Identify which cell holds the provided text, then report its (x, y) central coordinate. 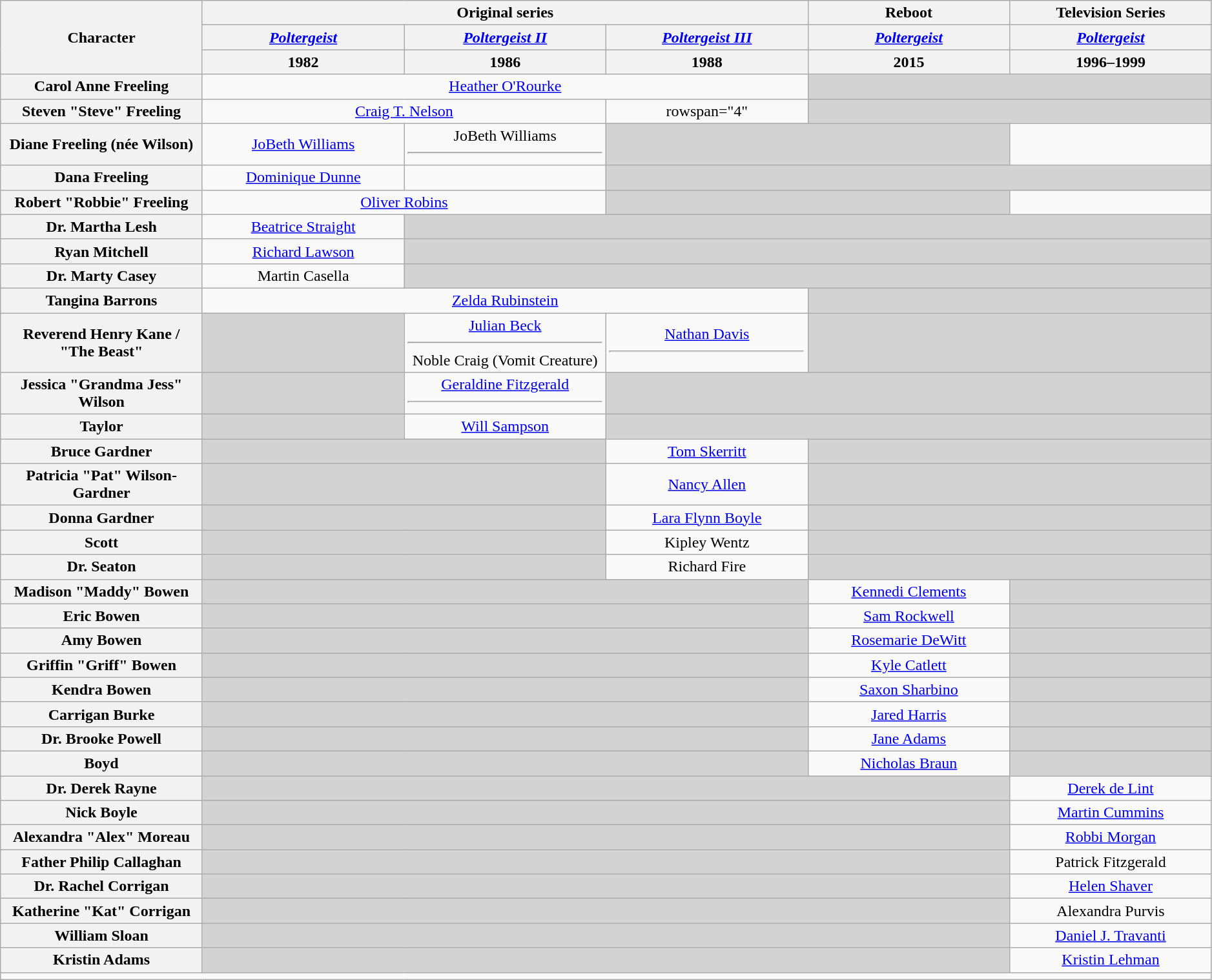
Donna Gardner (102, 518)
Alexandra Purvis (1111, 911)
Poltergeist III (708, 37)
Tangina Barrons (102, 300)
Nathan Davis (708, 342)
William Sloan (102, 935)
Dr. Rachel Corrigan (102, 886)
Robert "Robbie" Freeling (102, 202)
Dr. Seaton (102, 567)
Jane Adams (909, 739)
Ryan Mitchell (102, 251)
Oliver Robins (404, 202)
Carol Anne Freeling (102, 87)
Craig T. Nelson (404, 111)
2015 (909, 62)
Patrick Fitzgerald (1111, 862)
Beatrice Straight (303, 227)
Robbi Morgan (1111, 837)
Heather O'Rourke (505, 87)
Geraldine Fitzgerald (505, 394)
Amy Bowen (102, 640)
Dr. Derek Rayne (102, 788)
Original series (505, 13)
Richard Fire (708, 567)
Kristin Adams (102, 960)
Madison "Maddy" Bowen (102, 591)
Julian BeckNoble Craig (Vomit Creature) (505, 342)
Nancy Allen (708, 484)
Kennedi Clements (909, 591)
Jessica "Grandma Jess" Wilson (102, 394)
Zelda Rubinstein (505, 300)
Saxon Sharbino (909, 689)
Father Philip Callaghan (102, 862)
Daniel J. Travanti (1111, 935)
Kristin Lehman (1111, 960)
Boyd (102, 763)
Dominique Dunne (303, 178)
Reverend Henry Kane / "The Beast" (102, 342)
Kipley Wentz (708, 542)
Griffin "Griff" Bowen (102, 665)
Sam Rockwell (909, 616)
Derek de Lint (1111, 788)
Richard Lawson (303, 251)
1982 (303, 62)
Bruce Gardner (102, 451)
Nicholas Braun (909, 763)
Diane Freeling (née Wilson) (102, 145)
Katherine "Kat" Corrigan (102, 911)
Will Sampson (505, 427)
Kyle Catlett (909, 665)
Poltergeist II (505, 37)
Tom Skerritt (708, 451)
Helen Shaver (1111, 886)
Martin Cummins (1111, 813)
1988 (708, 62)
Lara Flynn Boyle (708, 518)
Dana Freeling (102, 178)
Kendra Bowen (102, 689)
Eric Bowen (102, 616)
1996–1999 (1111, 62)
Rosemarie DeWitt (909, 640)
Dr. Brooke Powell (102, 739)
Steven "Steve" Freeling (102, 111)
Taylor (102, 427)
Martin Casella (303, 276)
Carrigan Burke (102, 714)
Television Series (1111, 13)
Nick Boyle (102, 813)
Character (102, 37)
Dr. Marty Casey (102, 276)
Reboot (909, 13)
Alexandra "Alex" Moreau (102, 837)
Jared Harris (909, 714)
Scott (102, 542)
Patricia "Pat" Wilson-Gardner (102, 484)
1986 (505, 62)
Dr. Martha Lesh (102, 227)
rowspan="4" (708, 111)
